Return the [x, y] coordinate for the center point of the cell that contains the specified text.  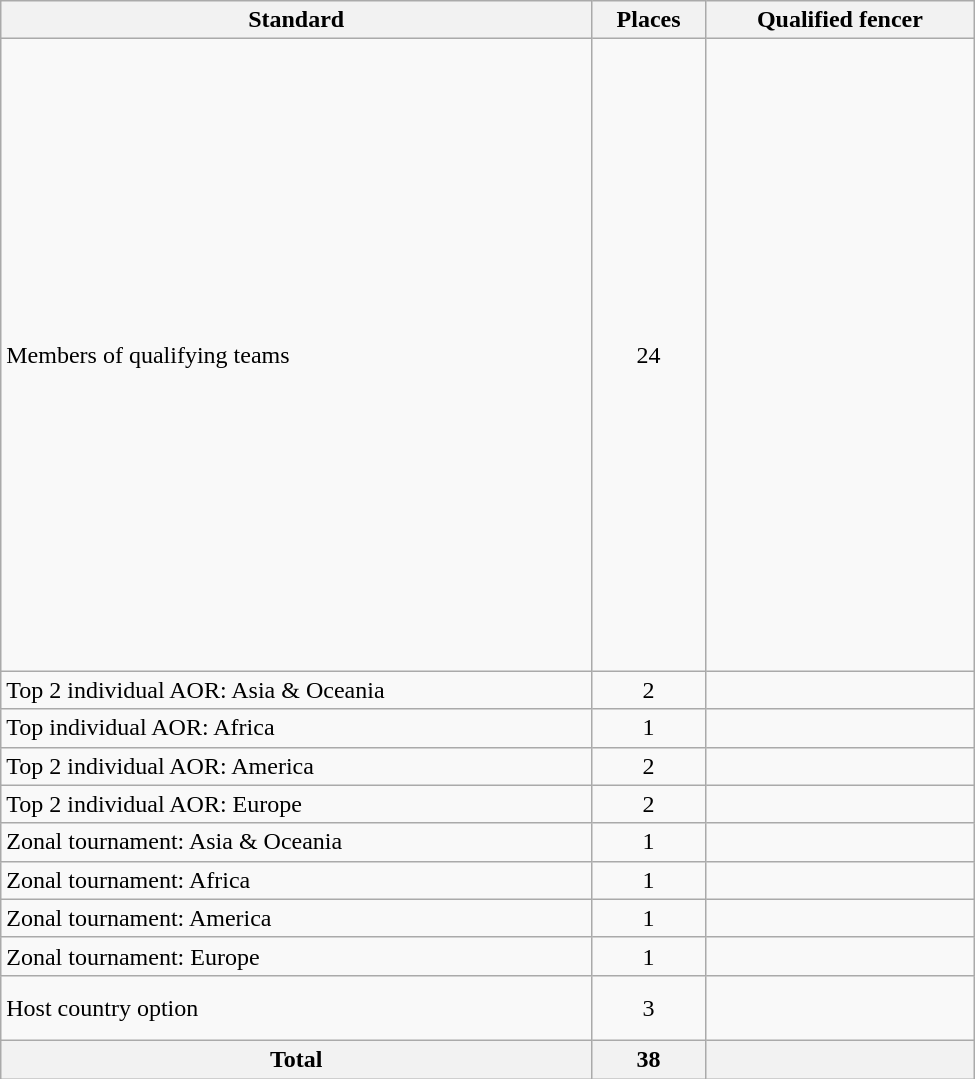
Qualified fencer [840, 20]
38 [649, 1059]
Standard [296, 20]
Members of qualifying teams [296, 355]
Host country option [296, 1008]
Top 2 individual AOR: Asia & Oceania [296, 690]
Zonal tournament: Africa [296, 880]
Top 2 individual AOR: Europe [296, 804]
Total [296, 1059]
Zonal tournament: Asia & Oceania [296, 842]
24 [649, 355]
Top 2 individual AOR: America [296, 766]
3 [649, 1008]
Zonal tournament: America [296, 918]
Top individual AOR: Africa [296, 728]
Places [649, 20]
Zonal tournament: Europe [296, 956]
